Scan for the cell matching the given text and deliver its [x, y] coordinate at center. 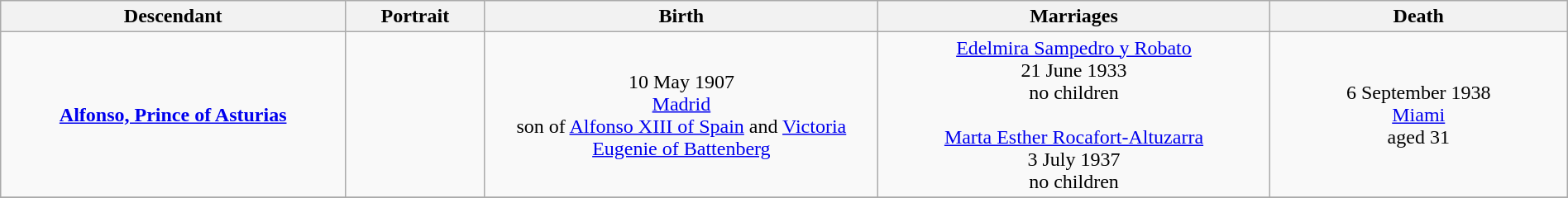
Marriages [1074, 16]
Birth [681, 16]
Death [1418, 16]
Alfonso, Prince of Asturias [174, 115]
Descendant [174, 16]
6 September 1938Miamiaged 31 [1418, 115]
Edelmira Sampedro y Robato21 June 1933no childrenMarta Esther Rocafort-Altuzarra3 July 1937no children [1074, 115]
10 May 1907 Madridson of Alfonso XIII of Spain and Victoria Eugenie of Battenberg [681, 115]
Portrait [415, 16]
